Search for the cell housing the specified text and yield its (X, Y) center coordinate. 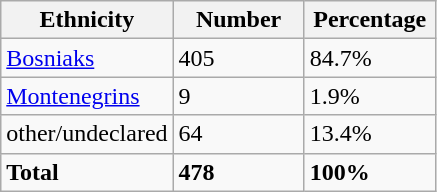
1.9% (370, 96)
84.7% (370, 58)
Percentage (370, 20)
64 (238, 134)
Montenegrins (87, 96)
13.4% (370, 134)
Number (238, 20)
405 (238, 58)
Bosniaks (87, 58)
Ethnicity (87, 20)
9 (238, 96)
other/undeclared (87, 134)
Total (87, 172)
478 (238, 172)
100% (370, 172)
